Identify which cell holds the provided text, then report its (x, y) central coordinate. 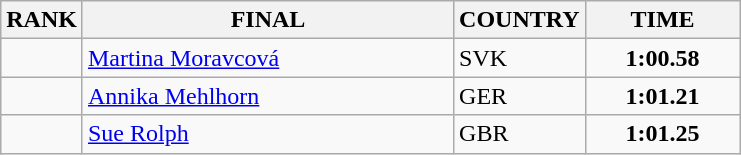
SVK (520, 58)
1:00.58 (662, 58)
FINAL (268, 20)
TIME (662, 20)
1:01.21 (662, 96)
GBR (520, 134)
GER (520, 96)
RANK (42, 20)
Annika Mehlhorn (268, 96)
Sue Rolph (268, 134)
COUNTRY (520, 20)
1:01.25 (662, 134)
Martina Moravcová (268, 58)
